From the cell containing the given text, extract its center point as (X, Y) coordinate. 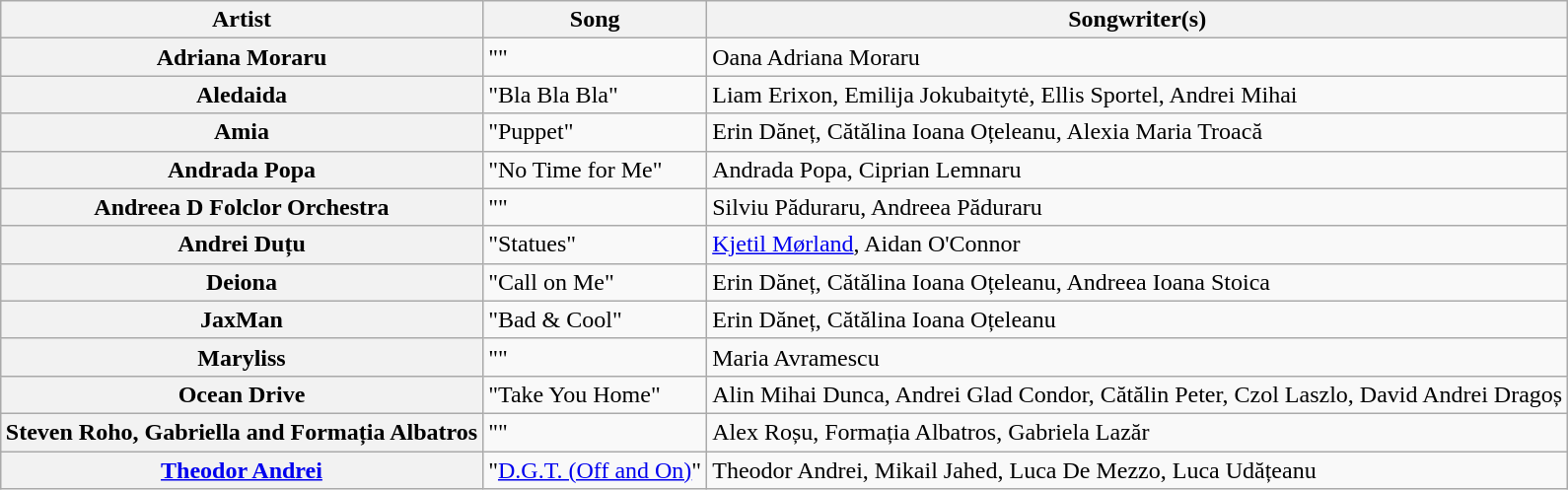
Andreea D Folclor Orchestra (241, 207)
Song (596, 20)
"No Time for Me" (596, 170)
Alex Roșu, Formația Albatros, Gabriela Lazăr (1138, 432)
JaxMan (241, 319)
Kjetil Mørland, Aidan O'Connor (1138, 245)
Erin Dăneț, Cătălina Ioana Oțeleanu, Alexia Maria Troacă (1138, 132)
"Statues" (596, 245)
Alin Mihai Dunca, Andrei Glad Condor, Cătălin Peter, Czol Laszlo, David Andrei Dragoș (1138, 394)
Deiona (241, 282)
Andrei Duțu (241, 245)
Liam Erixon, Emilija Jokubaitytė, Ellis Sportel, Andrei Mihai (1138, 95)
"D.G.T. (Off and On)" (596, 470)
Ocean Drive (241, 394)
Erin Dăneț, Cătălina Ioana Oțeleanu, Andreea Ioana Stoica (1138, 282)
Silviu Păduraru, Andreea Păduraru (1138, 207)
Oana Adriana Moraru (1138, 57)
"Puppet" (596, 132)
Erin Dăneț, Cătălina Ioana Oțeleanu (1138, 319)
Amia (241, 132)
Andrada Popa (241, 170)
Aledaida (241, 95)
Steven Roho, Gabriella and Formația Albatros (241, 432)
Maryliss (241, 357)
"Bla Bla Bla" (596, 95)
Andrada Popa, Ciprian Lemnaru (1138, 170)
Theodor Andrei, Mikail Jahed, Luca De Mezzo, Luca Udățeanu (1138, 470)
"Bad & Cool" (596, 319)
Artist (241, 20)
"Take You Home" (596, 394)
Maria Avramescu (1138, 357)
Songwriter(s) (1138, 20)
Adriana Moraru (241, 57)
"Call on Me" (596, 282)
Theodor Andrei (241, 470)
